From the cell containing the given text, extract its center point as [x, y] coordinate. 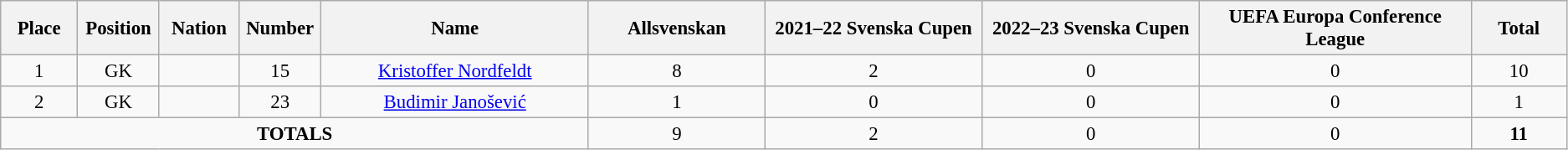
Number [279, 28]
Kristoffer Nordfeldt [455, 71]
Nation [199, 28]
23 [279, 102]
Name [455, 28]
10 [1519, 71]
TOTALS [295, 134]
9 [676, 134]
UEFA Europa Conference League [1335, 28]
15 [279, 71]
2022–23 Svenska Cupen [1091, 28]
2021–22 Svenska Cupen [874, 28]
8 [676, 71]
Allsvenskan [676, 28]
11 [1519, 134]
Total [1519, 28]
Position [119, 28]
Place [39, 28]
Budimir Janošević [455, 102]
